From the cell containing the given text, extract its center point as [x, y] coordinate. 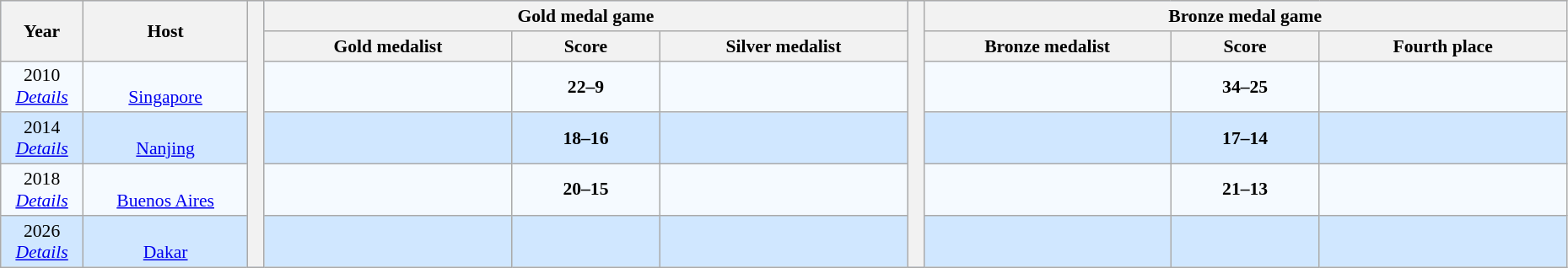
Bronze medalist [1048, 46]
Year [42, 30]
Singapore [165, 86]
Gold medal game [585, 16]
2010Details [42, 86]
34–25 [1245, 86]
Dakar [165, 241]
2018Details [42, 190]
Buenos Aires [165, 190]
21–13 [1245, 190]
Bronze medal game [1245, 16]
2026Details [42, 241]
20–15 [586, 190]
22–9 [586, 86]
Fourth place [1442, 46]
2014Details [42, 138]
Silver medalist [783, 46]
Gold medalist [388, 46]
17–14 [1245, 138]
18–16 [586, 138]
Host [165, 30]
Nanjing [165, 138]
